Identify which cell holds the provided text, then report its [x, y] central coordinate. 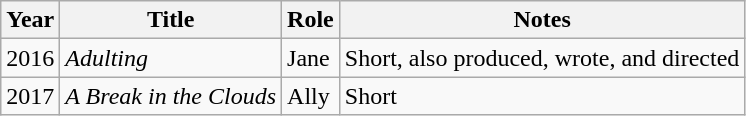
Notes [542, 20]
Ally [311, 96]
Short, also produced, wrote, and directed [542, 58]
Adulting [171, 58]
Jane [311, 58]
Year [30, 20]
2016 [30, 58]
Title [171, 20]
Role [311, 20]
A Break in the Clouds [171, 96]
2017 [30, 96]
Short [542, 96]
